Identify which cell holds the provided text, then report its [X, Y] central coordinate. 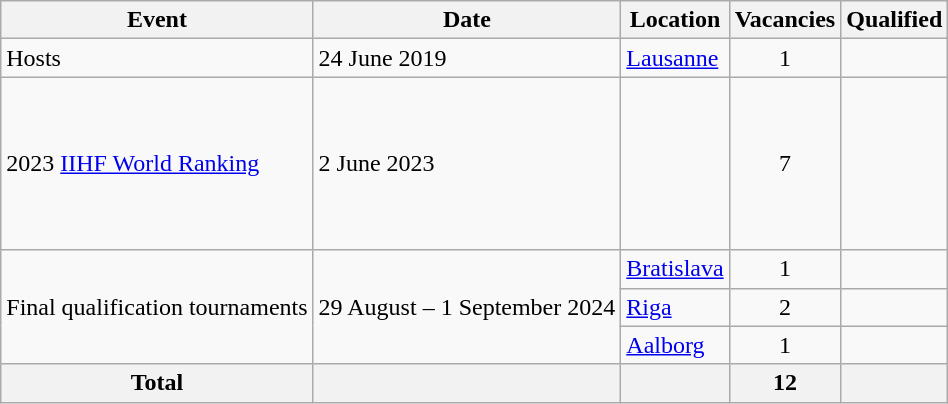
2 June 2023 [467, 164]
7 [785, 164]
2023 IIHF World Ranking [157, 164]
Riga [675, 307]
Aalborg [675, 345]
Hosts [157, 58]
Lausanne [675, 58]
Vacancies [785, 20]
12 [785, 383]
Qualified [894, 20]
Location [675, 20]
29 August – 1 September 2024 [467, 307]
Event [157, 20]
Date [467, 20]
24 June 2019 [467, 58]
Final qualification tournaments [157, 307]
Bratislava [675, 269]
2 [785, 307]
Total [157, 383]
